Identify which cell holds the provided text, then report its (x, y) central coordinate. 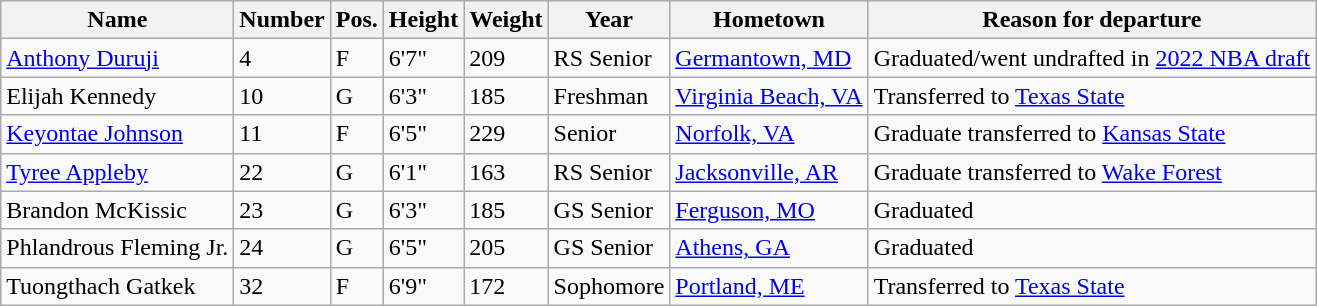
Name (118, 20)
Portland, ME (769, 286)
Tuongthach Gatkek (118, 286)
229 (506, 134)
11 (282, 134)
Height (423, 20)
Virginia Beach, VA (769, 96)
Graduate transferred to Wake Forest (1092, 172)
Athens, GA (769, 248)
Year (609, 20)
Norfolk, VA (769, 134)
Anthony Duruji (118, 58)
Jacksonville, AR (769, 172)
163 (506, 172)
Graduated/went undrafted in 2022 NBA draft (1092, 58)
Phlandrous Fleming Jr. (118, 248)
32 (282, 286)
205 (506, 248)
Brandon McKissic (118, 210)
Tyree Appleby (118, 172)
24 (282, 248)
Ferguson, MO (769, 210)
Freshman (609, 96)
22 (282, 172)
4 (282, 58)
Reason for departure (1092, 20)
Weight (506, 20)
6'1" (423, 172)
Germantown, MD (769, 58)
172 (506, 286)
6'7" (423, 58)
Keyontae Johnson (118, 134)
23 (282, 210)
209 (506, 58)
Senior (609, 134)
Graduate transferred to Kansas State (1092, 134)
Elijah Kennedy (118, 96)
Number (282, 20)
Sophomore (609, 286)
Pos. (356, 20)
6'9" (423, 286)
10 (282, 96)
Hometown (769, 20)
